Output the (x, y) coordinate of the center of the cell containing the given text.  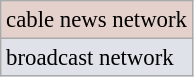
cable news network (97, 20)
broadcast network (97, 58)
